Determine the [X, Y] coordinate at the center of the cell enclosing the given text.  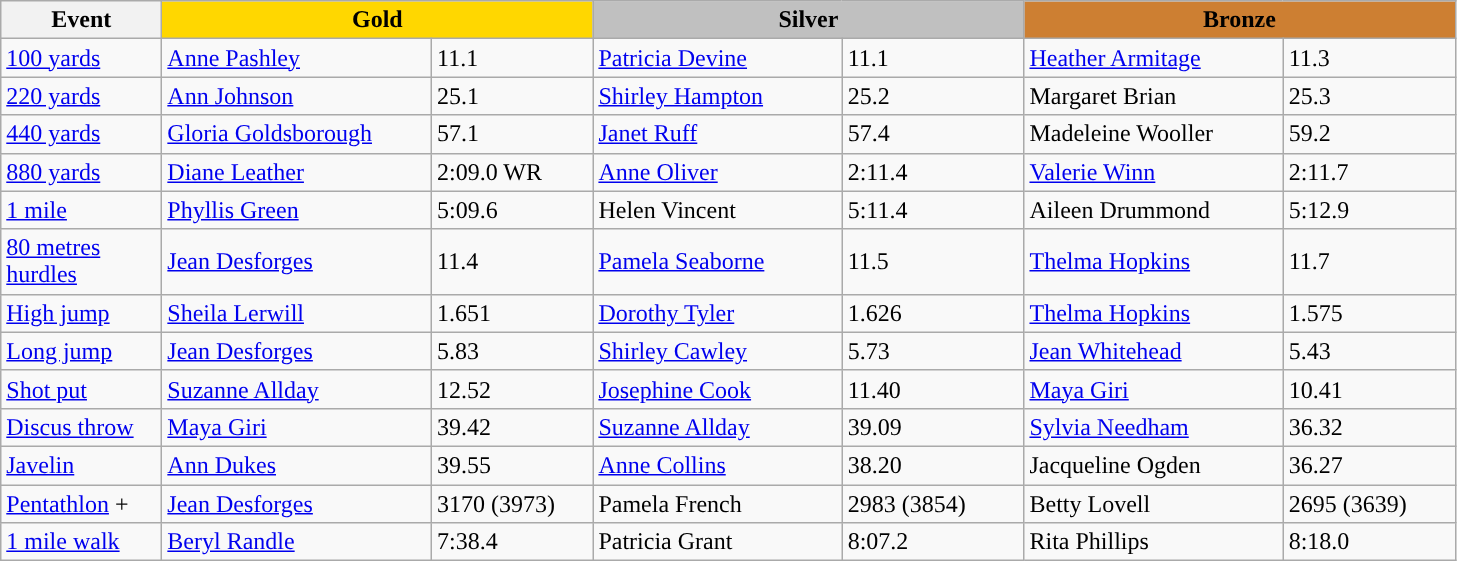
25.2 [933, 96]
Bronze [1240, 20]
8:18.0 [1369, 542]
Shirley Cawley [718, 351]
2983 (3854) [933, 503]
2:09.0 WR [512, 172]
Sylvia Needham [1154, 427]
39.09 [933, 427]
Pamela French [718, 503]
Phyllis Green [297, 210]
Ann Dukes [297, 465]
11.7 [1369, 262]
11.3 [1369, 58]
Aileen Drummond [1154, 210]
2:11.7 [1369, 172]
Anne Pashley [297, 58]
8:07.2 [933, 542]
Patricia Grant [718, 542]
39.42 [512, 427]
11.5 [933, 262]
5:12.9 [1369, 210]
Heather Armitage [1154, 58]
Madeleine Wooller [1154, 134]
5.83 [512, 351]
57.1 [512, 134]
Josephine Cook [718, 389]
25.1 [512, 96]
5:11.4 [933, 210]
Beryl Randle [297, 542]
100 yards [82, 58]
Dorothy Tyler [718, 313]
Helen Vincent [718, 210]
10.41 [1369, 389]
Sheila Lerwill [297, 313]
Anne Oliver [718, 172]
5.43 [1369, 351]
Betty Lovell [1154, 503]
Rita Phillips [1154, 542]
5.73 [933, 351]
Anne Collins [718, 465]
12.52 [512, 389]
2695 (3639) [1369, 503]
Ann Johnson [297, 96]
7:38.4 [512, 542]
1.651 [512, 313]
High jump [82, 313]
36.32 [1369, 427]
Diane Leather [297, 172]
Javelin [82, 465]
Gold [378, 20]
80 metres hurdles [82, 262]
Shot put [82, 389]
11.40 [933, 389]
11.4 [512, 262]
440 yards [82, 134]
59.2 [1369, 134]
2:11.4 [933, 172]
1 mile [82, 210]
Jacqueline Ogden [1154, 465]
Long jump [82, 351]
39.55 [512, 465]
38.20 [933, 465]
Janet Ruff [718, 134]
36.27 [1369, 465]
5:09.6 [512, 210]
Silver [808, 20]
1 mile walk [82, 542]
Margaret Brian [1154, 96]
Jean Whitehead [1154, 351]
1.626 [933, 313]
Shirley Hampton [718, 96]
3170 (3973) [512, 503]
Gloria Goldsborough [297, 134]
1.575 [1369, 313]
25.3 [1369, 96]
Pentathlon + [82, 503]
Event [82, 20]
220 yards [82, 96]
Patricia Devine [718, 58]
Discus throw [82, 427]
Pamela Seaborne [718, 262]
880 yards [82, 172]
57.4 [933, 134]
Valerie Winn [1154, 172]
